Scan for the cell matching the given text and deliver its (X, Y) coordinate at center. 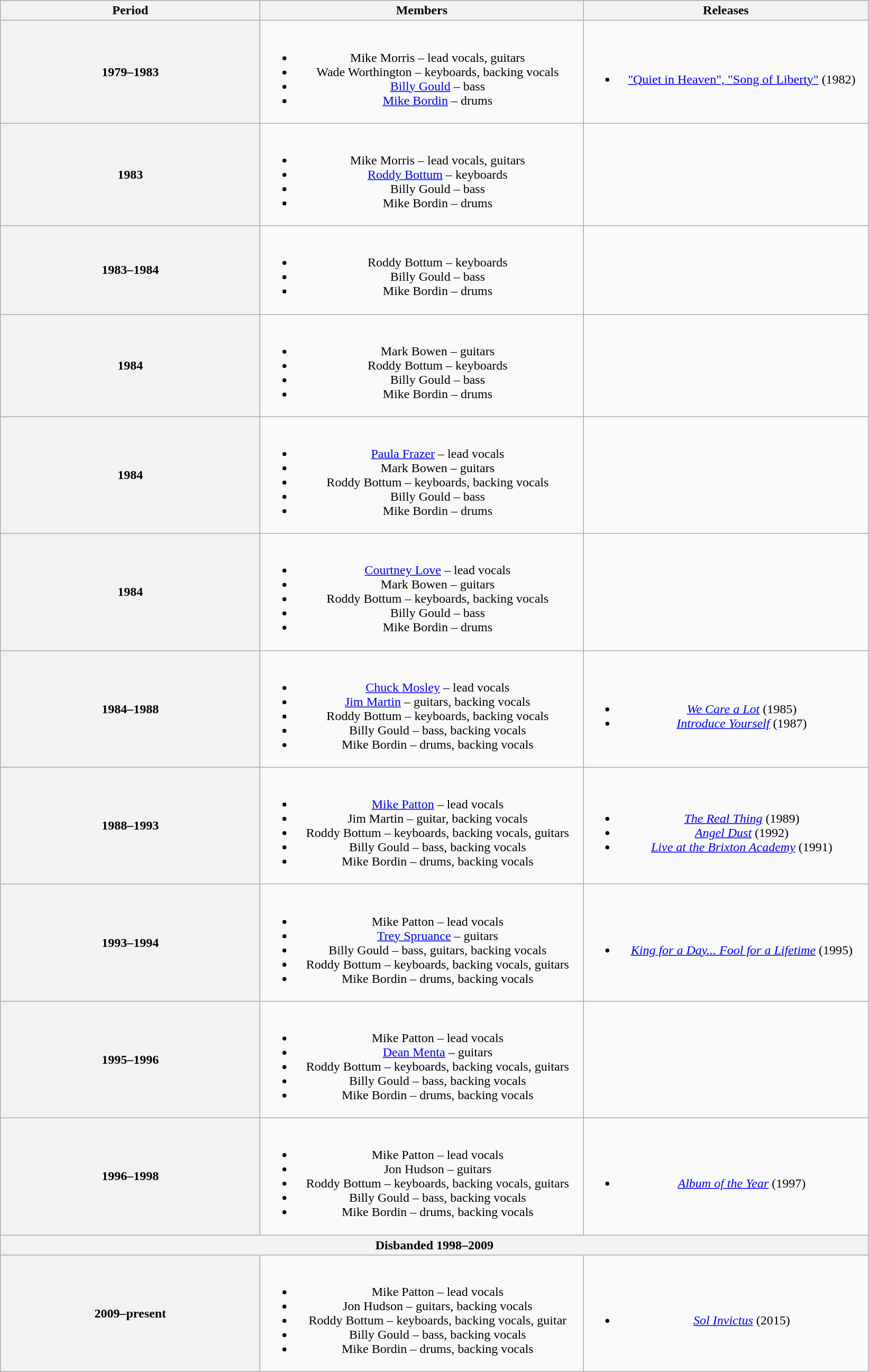
Paula Frazer – lead vocalsMark Bowen – guitarsRoddy Bottum – keyboards, backing vocalsBilly Gould – bassMike Bordin – drums (422, 475)
1988–1993 (130, 826)
1993–1994 (130, 942)
King for a Day... Fool for a Lifetime (1995) (726, 942)
1995–1996 (130, 1060)
1979–1983 (130, 72)
1983–1984 (130, 270)
"Quiet in Heaven", "Song of Liberty" (1982) (726, 72)
Album of the Year (1997) (726, 1176)
Mike Morris – lead vocals, guitarsWade Worthington – keyboards, backing vocalsBilly Gould – bassMike Bordin – drums (422, 72)
1996–1998 (130, 1176)
Roddy Bottum – keyboardsBilly Gould – bassMike Bordin – drums (422, 270)
Courtney Love – lead vocalsMark Bowen – guitarsRoddy Bottum – keyboards, backing vocalsBilly Gould – bassMike Bordin – drums (422, 592)
Mike Morris – lead vocals, guitarsRoddy Bottum – keyboardsBilly Gould – bassMike Bordin – drums (422, 174)
We Care a Lot (1985)Introduce Yourself (1987) (726, 708)
Releases (726, 11)
Disbanded 1998–2009 (435, 1245)
Period (130, 11)
2009–present (130, 1313)
The Real Thing (1989)Angel Dust (1992)Live at the Brixton Academy (1991) (726, 826)
Members (422, 11)
1983 (130, 174)
1984–1988 (130, 708)
Mark Bowen – guitarsRoddy Bottum – keyboardsBilly Gould – bassMike Bordin – drums (422, 365)
Sol Invictus (2015) (726, 1313)
